Scan for the cell matching the given text and deliver its (X, Y) coordinate at center. 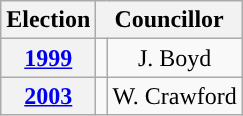
Councillor (170, 20)
J. Boyd (174, 58)
W. Crawford (174, 96)
Election (48, 20)
2003 (48, 96)
1999 (48, 58)
